For the text-containing cell, return its midpoint in [x, y] coordinate format. 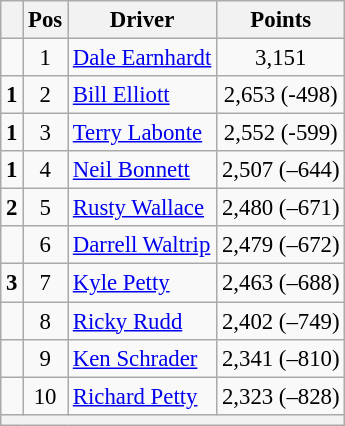
Ken Schrader [142, 358]
8 [46, 321]
Darrell Waltrip [142, 245]
Ricky Rudd [142, 321]
3,151 [281, 58]
Terry Labonte [142, 133]
Rusty Wallace [142, 208]
5 [46, 208]
7 [46, 283]
2,653 (-498) [281, 95]
Bill Elliott [142, 95]
6 [46, 245]
Neil Bonnett [142, 170]
Richard Petty [142, 396]
2,479 (–672) [281, 245]
Points [281, 20]
9 [46, 358]
4 [46, 170]
2,323 (–828) [281, 396]
2,480 (–671) [281, 208]
2,341 (–810) [281, 358]
2,463 (–688) [281, 283]
10 [46, 396]
2,552 (-599) [281, 133]
Driver [142, 20]
Dale Earnhardt [142, 58]
Pos [46, 20]
Kyle Petty [142, 283]
2,507 (–644) [281, 170]
2,402 (–749) [281, 321]
